Pinpoint the cell where the given text exists, returning its (x, y) midpoint coordinate. 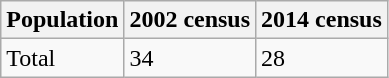
Population (62, 20)
2014 census (322, 20)
34 (190, 58)
Total (62, 58)
2002 census (190, 20)
28 (322, 58)
